Capture the cell that displays the provided text and extract its [x, y] central coordinate. 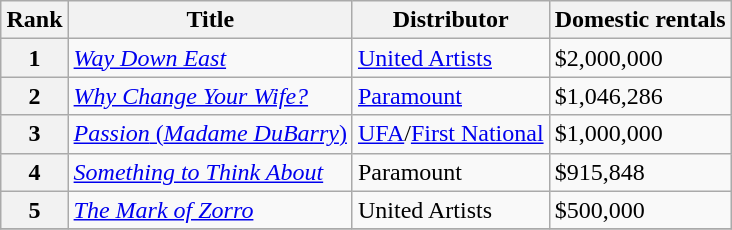
Way Down East [210, 58]
3 [34, 134]
Distributor [450, 20]
The Mark of Zorro [210, 210]
$915,848 [640, 172]
Something to Think About [210, 172]
UFA/First National [450, 134]
$1,000,000 [640, 134]
Passion (Madame DuBarry) [210, 134]
$500,000 [640, 210]
$1,046,286 [640, 96]
2 [34, 96]
1 [34, 58]
4 [34, 172]
Rank [34, 20]
Why Change Your Wife? [210, 96]
Title [210, 20]
5 [34, 210]
Domestic rentals [640, 20]
$2,000,000 [640, 58]
